Identify which cell holds the provided text, then report its (x, y) central coordinate. 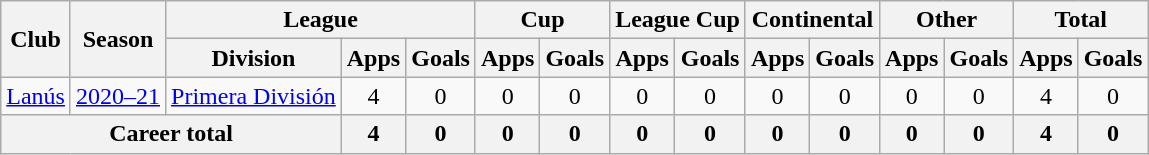
Primera División (254, 96)
Total (1081, 20)
Cup (542, 20)
Club (36, 39)
Division (254, 58)
League Cup (678, 20)
Continental (812, 20)
Other (947, 20)
2020–21 (118, 96)
Lanús (36, 96)
Career total (171, 134)
League (321, 20)
Season (118, 39)
